Provide the (x, y) coordinate of the cell's center where the given text is located.  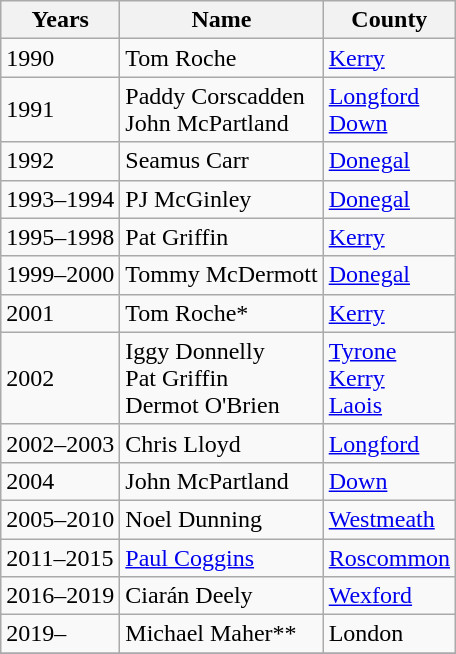
Years (60, 20)
Down (389, 481)
Chris Lloyd (222, 443)
Ciarán Deely (222, 596)
1992 (60, 161)
2011–2015 (60, 557)
Roscommon (389, 557)
PJ McGinley (222, 199)
Wexford (389, 596)
LongfordDown (389, 110)
2002 (60, 378)
Seamus Carr (222, 161)
Paddy CorscaddenJohn McPartland (222, 110)
1995–1998 (60, 237)
Paul Coggins (222, 557)
2016–2019 (60, 596)
Tom Roche* (222, 313)
London (389, 634)
1993–1994 (60, 199)
Name (222, 20)
2004 (60, 481)
2005–2010 (60, 519)
County (389, 20)
TyroneKerryLaois (389, 378)
John McPartland (222, 481)
Westmeath (389, 519)
2001 (60, 313)
1999–2000 (60, 275)
Longford (389, 443)
Tom Roche (222, 58)
2019– (60, 634)
Noel Dunning (222, 519)
Tommy McDermott (222, 275)
Pat Griffin (222, 237)
Michael Maher** (222, 634)
Iggy DonnellyPat GriffinDermot O'Brien (222, 378)
1991 (60, 110)
2002–2003 (60, 443)
1990 (60, 58)
